Return [x, y] of the center of cell containing provided text 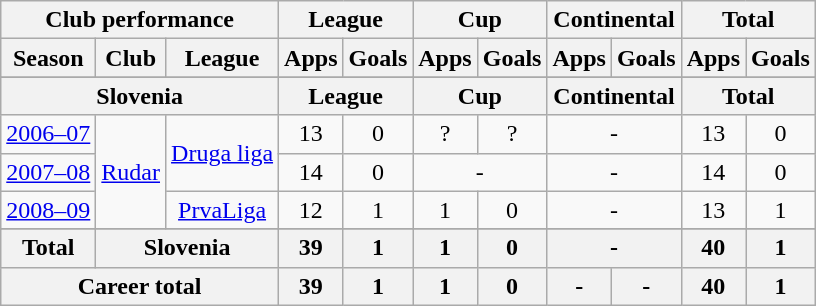
PrvaLiga [222, 210]
Druga liga [222, 153]
2007–08 [48, 172]
Club performance [140, 20]
Career total [140, 286]
Club [131, 58]
2008–09 [48, 210]
Rudar [131, 172]
2006–07 [48, 134]
Season [48, 58]
12 [311, 210]
